Capture the cell that displays the provided text and extract its (X, Y) central coordinate. 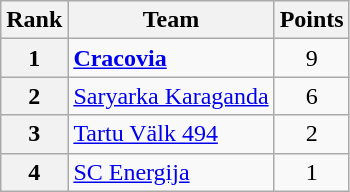
6 (312, 96)
Rank (34, 20)
Team (171, 20)
4 (34, 172)
Cracovia (171, 58)
9 (312, 58)
Tartu Välk 494 (171, 134)
SC Energija (171, 172)
Saryarka Karaganda (171, 96)
Points (312, 20)
3 (34, 134)
